Detect which cell encompasses the target text, then output its (X, Y) center coordinate. 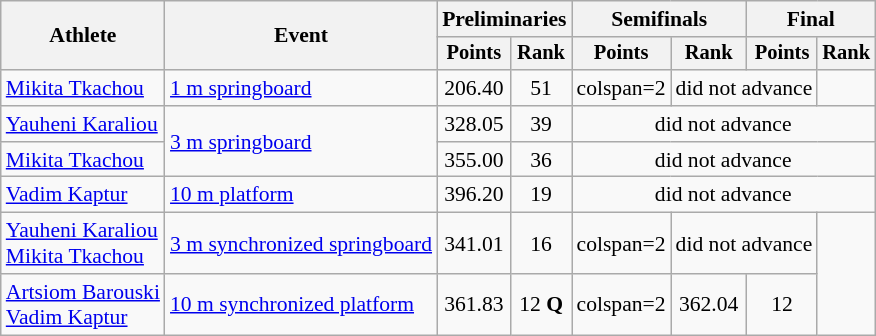
Vadim Kaptur (83, 195)
19 (542, 195)
Yauheni Karaliou (83, 124)
396.20 (474, 195)
10 m platform (301, 195)
355.00 (474, 160)
Event (301, 36)
12 (782, 304)
Athlete (83, 36)
Final (811, 19)
10 m synchronized platform (301, 304)
36 (542, 160)
3 m synchronized springboard (301, 244)
51 (542, 88)
3 m springboard (301, 142)
Artsiom BarouskiVadim Kaptur (83, 304)
1 m springboard (301, 88)
362.04 (709, 304)
Preliminaries (504, 19)
341.01 (474, 244)
39 (542, 124)
Yauheni KaraliouMikita Tkachou (83, 244)
Semifinals (660, 19)
206.40 (474, 88)
12 Q (542, 304)
16 (542, 244)
328.05 (474, 124)
361.83 (474, 304)
